Output the (X, Y) coordinate of the center of the cell containing the given text.  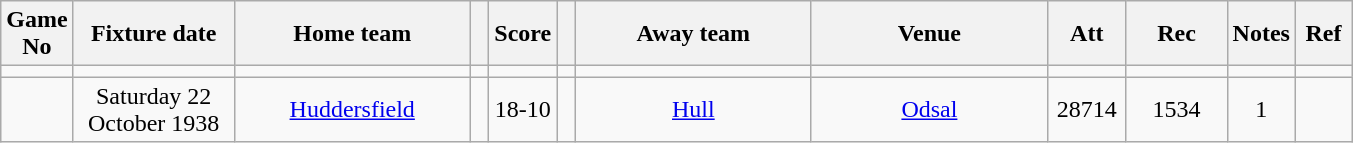
Saturday 22 October 1938 (154, 110)
Notes (1261, 34)
Game No (37, 34)
28714 (1086, 110)
18-10 (523, 110)
Ref (1323, 34)
1 (1261, 110)
Home team (352, 34)
Huddersfield (352, 110)
Att (1086, 34)
Score (523, 34)
Odsal (929, 110)
Away team (693, 34)
Rec (1176, 34)
1534 (1176, 110)
Venue (929, 34)
Hull (693, 110)
Fixture date (154, 34)
